Extract the (X, Y) coordinate from the center of the cell holding the provided text.  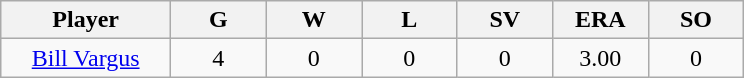
3.00 (601, 58)
G (219, 20)
Player (86, 20)
SV (505, 20)
L (410, 20)
SO (696, 20)
W (314, 20)
Bill Vargus (86, 58)
4 (219, 58)
ERA (601, 20)
